Locate the cell with the specified text and output its [X, Y] center coordinate. 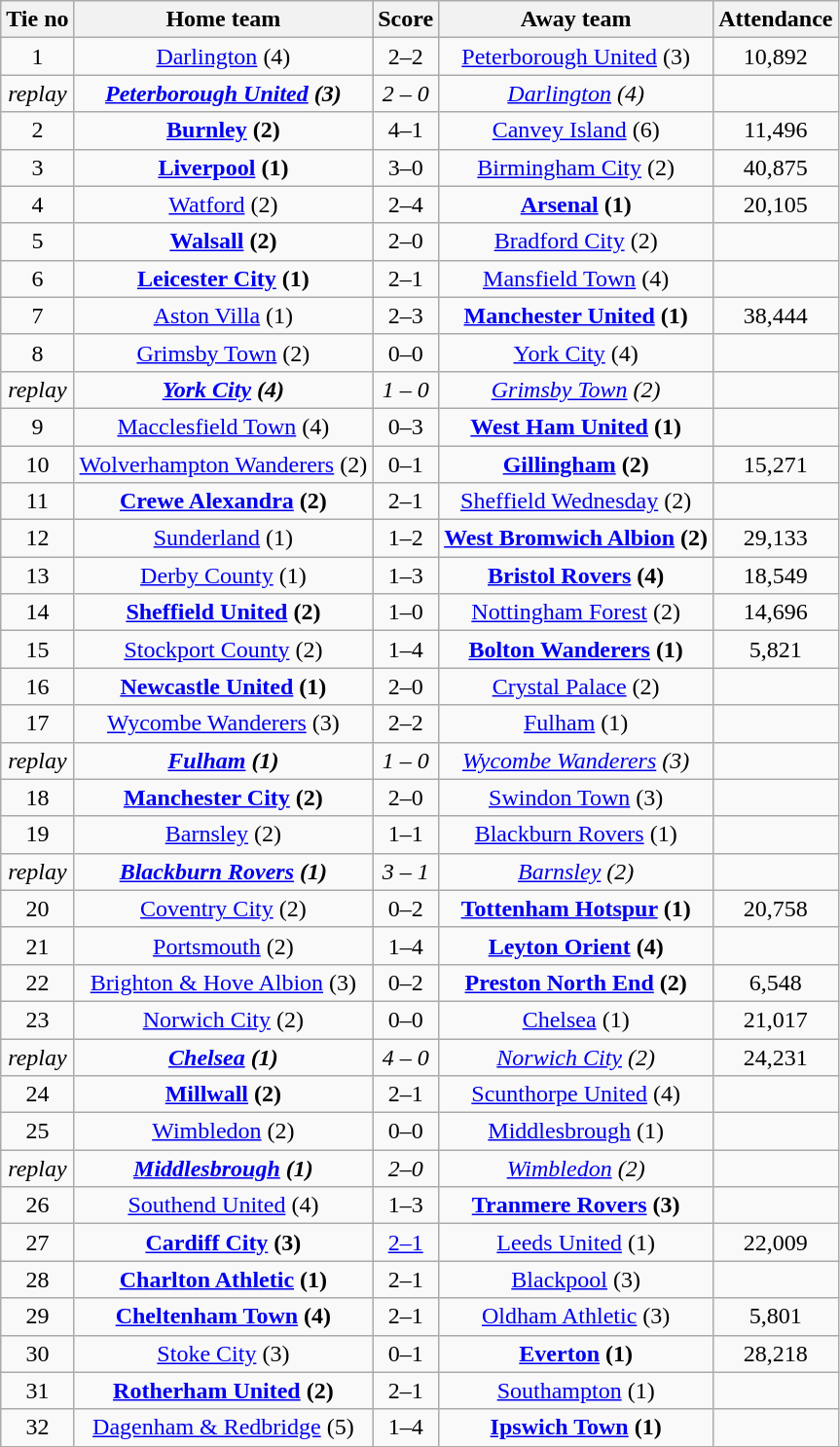
Southampton (1) [576, 1391]
Bolton Wanderers (1) [576, 649]
Score [406, 19]
Nottingham Forest (2) [576, 612]
40,875 [776, 167]
28 [37, 1280]
1–2 [406, 538]
Portsmouth (2) [224, 946]
30 [37, 1354]
6 [37, 278]
West Ham United (1) [576, 427]
14,696 [776, 612]
Brighton & Hove Albion (3) [224, 983]
Liverpool (1) [224, 167]
Bradford City (2) [576, 241]
Oldham Athletic (3) [576, 1317]
Coventry City (2) [224, 909]
Canvey Island (6) [576, 130]
15 [37, 649]
16 [37, 686]
10,892 [776, 56]
Macclesfield Town (4) [224, 427]
Leyton Orient (4) [576, 946]
3–0 [406, 167]
25 [37, 1132]
4–1 [406, 130]
1 [37, 56]
26 [37, 1206]
19 [37, 835]
6,548 [776, 983]
Everton (1) [576, 1354]
20,105 [776, 204]
Burnley (2) [224, 130]
Cardiff City (3) [224, 1243]
2–3 [406, 315]
Millwall (2) [224, 1095]
5 [37, 241]
3 [37, 167]
21 [37, 946]
Stockport County (2) [224, 649]
Birmingham City (2) [576, 167]
5,801 [776, 1317]
12 [37, 538]
2 – 0 [406, 93]
Swindon Town (3) [576, 798]
Blackpool (3) [576, 1280]
Derby County (1) [224, 575]
Sheffield United (2) [224, 612]
13 [37, 575]
Watford (2) [224, 204]
Tottenham Hotspur (1) [576, 909]
Sheffield Wednesday (2) [576, 501]
Preston North End (2) [576, 983]
29,133 [776, 538]
27 [37, 1243]
22 [37, 983]
Away team [576, 19]
10 [37, 464]
Rotherham United (2) [224, 1391]
22,009 [776, 1243]
20,758 [776, 909]
23 [37, 1020]
Mansfield Town (4) [576, 278]
2 [37, 130]
2–4 [406, 204]
Leicester City (1) [224, 278]
24 [37, 1095]
11,496 [776, 130]
1–1 [406, 835]
32 [37, 1428]
28,218 [776, 1354]
Aston Villa (1) [224, 315]
Dagenham & Redbridge (5) [224, 1428]
Ipswich Town (1) [576, 1428]
18 [37, 798]
11 [37, 501]
Arsenal (1) [576, 204]
1–0 [406, 612]
Southend United (4) [224, 1206]
7 [37, 315]
31 [37, 1391]
8 [37, 352]
9 [37, 427]
Tranmere Rovers (3) [576, 1206]
Stoke City (3) [224, 1354]
Cheltenham Town (4) [224, 1317]
Gillingham (2) [576, 464]
0–3 [406, 427]
Manchester City (2) [224, 798]
14 [37, 612]
Sunderland (1) [224, 538]
Leeds United (1) [576, 1243]
Tie no [37, 19]
15,271 [776, 464]
4 [37, 204]
Scunthorpe United (4) [576, 1095]
Manchester United (1) [576, 315]
18,549 [776, 575]
24,231 [776, 1057]
17 [37, 723]
4 – 0 [406, 1057]
West Bromwich Albion (2) [576, 538]
Newcastle United (1) [224, 686]
Charlton Athletic (1) [224, 1280]
21,017 [776, 1020]
5,821 [776, 649]
29 [37, 1317]
Bristol Rovers (4) [576, 575]
38,444 [776, 315]
3 – 1 [406, 872]
Crystal Palace (2) [576, 686]
Attendance [776, 19]
Wolverhampton Wanderers (2) [224, 464]
Home team [224, 19]
20 [37, 909]
Walsall (2) [224, 241]
Crewe Alexandra (2) [224, 501]
